Locate the cell with the specified text and output its [X, Y] center coordinate. 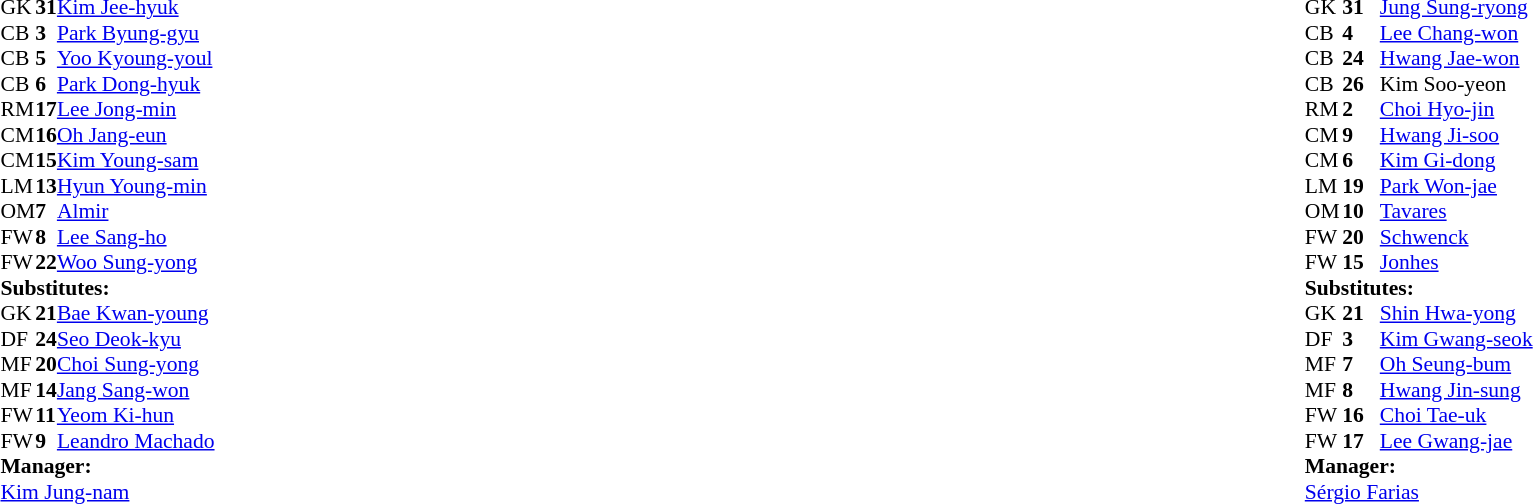
4 [1361, 33]
Kim Soo-yeon [1456, 84]
Lee Jong-min [136, 109]
Lee Gwang-jae [1456, 441]
Yeom Ki-hun [136, 415]
2 [1361, 109]
Hyun Young-min [136, 186]
Lee Chang-won [1456, 33]
Woo Sung-yong [136, 263]
Kim Gwang-seok [1456, 339]
Park Byung-gyu [136, 33]
14 [46, 390]
Choi Hyo-jin [1456, 109]
5 [46, 59]
Almir [136, 211]
Kim Gi-dong [1456, 161]
10 [1361, 211]
Shin Hwa-yong [1456, 313]
Jonhes [1456, 263]
Choi Sung-yong [136, 365]
Lee Sang-ho [136, 237]
Park Won-jae [1456, 186]
19 [1361, 186]
Hwang Ji-soo [1456, 135]
Hwang Jae-won [1456, 59]
Leandro Machado [136, 441]
Oh Seung-bum [1456, 365]
Tavares [1456, 211]
Park Dong-hyuk [136, 84]
Hwang Jin-sung [1456, 390]
Oh Jang-eun [136, 135]
11 [46, 415]
22 [46, 263]
Kim Young-sam [136, 161]
Schwenck [1456, 237]
Choi Tae-uk [1456, 415]
Yoo Kyoung-youl [136, 59]
26 [1361, 84]
13 [46, 186]
Seo Deok-kyu [136, 339]
Jang Sang-won [136, 390]
Bae Kwan-young [136, 313]
